Extract the (X, Y) coordinate from the center of the cell holding the provided text.  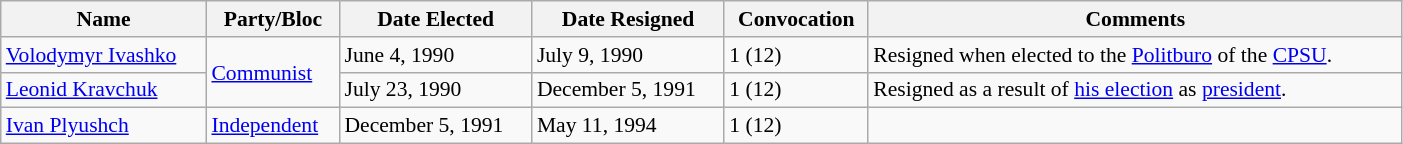
Volodymyr Ivashko (104, 55)
Name (104, 19)
July 9, 1990 (628, 55)
June 4, 1990 (435, 55)
Convocation (796, 19)
Resigned when elected to the Politburo of the CPSU. (1135, 55)
Leonid Kravchuk (104, 90)
Ivan Plyushch (104, 126)
Party/Bloc (272, 19)
Communist (272, 72)
Date Resigned (628, 19)
Date Elected (435, 19)
Comments (1135, 19)
July 23, 1990 (435, 90)
May 11, 1994 (628, 126)
Independent (272, 126)
Resigned as a result of his election as president. (1135, 90)
